Capture the cell that displays the provided text and extract its (X, Y) central coordinate. 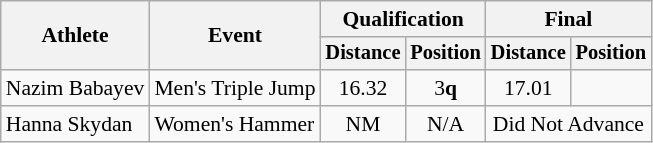
16.32 (364, 88)
Hanna Skydan (76, 124)
Women's Hammer (234, 124)
N/A (445, 124)
3q (445, 88)
Did Not Advance (568, 124)
Final (568, 19)
NM (364, 124)
Nazim Babayev (76, 88)
Event (234, 36)
Men's Triple Jump (234, 88)
Qualification (404, 19)
17.01 (528, 88)
Athlete (76, 36)
